Find where the given text appears and provide that cell's center as (x, y) coordinate. 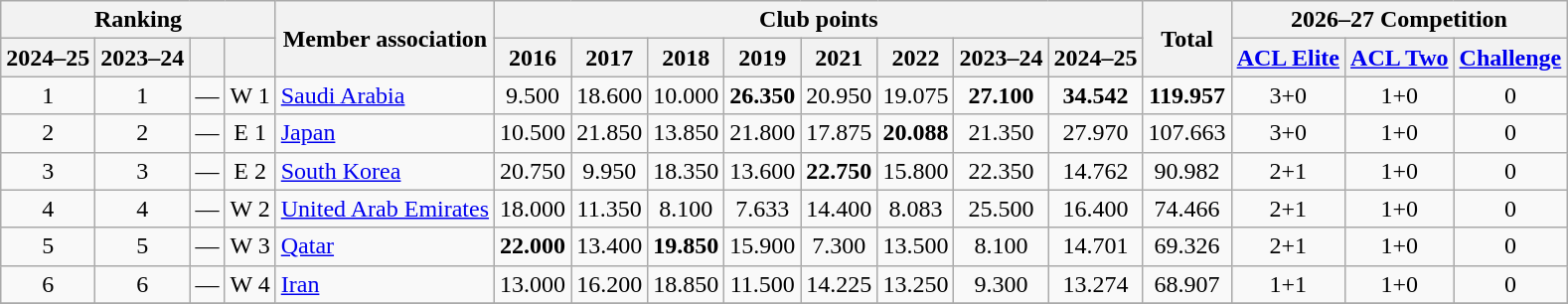
1+1 (1288, 284)
8.083 (916, 209)
Iran (385, 284)
2016 (533, 58)
27.100 (1002, 95)
19.075 (916, 95)
2017 (610, 58)
20.750 (533, 171)
20.950 (839, 95)
9.500 (533, 95)
Saudi Arabia (385, 95)
18.600 (610, 95)
13.000 (533, 284)
Challenge (1510, 58)
Qatar (385, 246)
9.950 (610, 171)
ACL Two (1400, 58)
19.850 (686, 246)
18.350 (686, 171)
14.701 (1095, 246)
22.000 (533, 246)
22.750 (839, 171)
E 1 (250, 133)
11.350 (610, 209)
Total (1186, 39)
14.225 (839, 284)
25.500 (1002, 209)
Club points (819, 20)
ACL Elite (1288, 58)
Member association (385, 39)
Japan (385, 133)
21.350 (1002, 133)
15.900 (763, 246)
20.088 (916, 133)
26.350 (763, 95)
W 1 (250, 95)
18.850 (686, 284)
South Korea (385, 171)
11.500 (763, 284)
69.326 (1186, 246)
United Arab Emirates (385, 209)
W 4 (250, 284)
74.466 (1186, 209)
10.000 (686, 95)
22.350 (1002, 171)
15.800 (916, 171)
13.274 (1095, 284)
2021 (839, 58)
2019 (763, 58)
7.633 (763, 209)
W 3 (250, 246)
16.200 (610, 284)
7.300 (839, 246)
13.250 (916, 284)
107.663 (1186, 133)
17.875 (839, 133)
18.000 (533, 209)
E 2 (250, 171)
119.957 (1186, 95)
27.970 (1095, 133)
2026–27 Competition (1399, 20)
14.762 (1095, 171)
Ranking (138, 20)
13.600 (763, 171)
2018 (686, 58)
34.542 (1095, 95)
13.850 (686, 133)
W 2 (250, 209)
9.300 (1002, 284)
90.982 (1186, 171)
13.400 (610, 246)
10.500 (533, 133)
21.850 (610, 133)
16.400 (1095, 209)
2022 (916, 58)
14.400 (839, 209)
21.800 (763, 133)
13.500 (916, 246)
68.907 (1186, 284)
